Scan for the cell matching the given text and deliver its [x, y] coordinate at center. 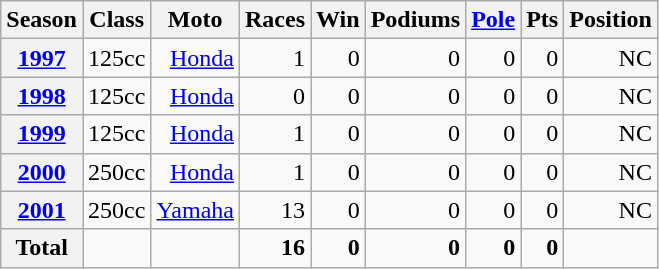
Moto [196, 20]
Pts [542, 20]
Pole [494, 20]
Yamaha [196, 210]
2001 [42, 210]
16 [274, 248]
Total [42, 248]
2000 [42, 172]
1999 [42, 134]
1997 [42, 58]
Races [274, 20]
Season [42, 20]
1998 [42, 96]
Podiums [415, 20]
Position [611, 20]
Win [338, 20]
Class [116, 20]
13 [274, 210]
